Pinpoint the cell where the given text exists, returning its (x, y) midpoint coordinate. 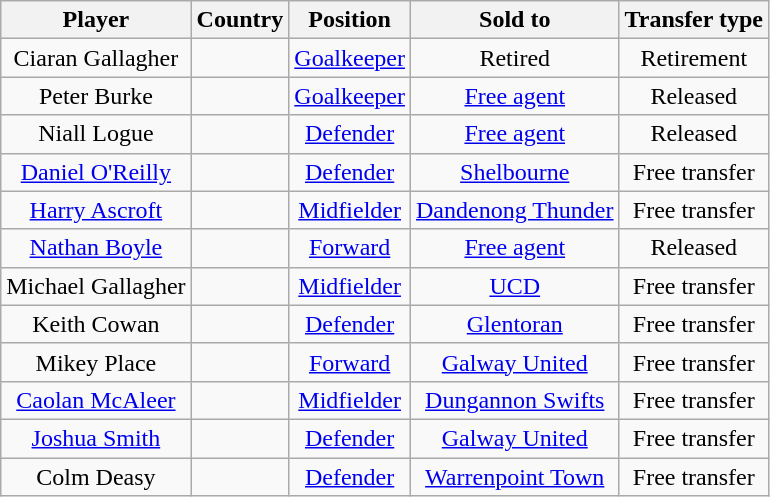
Joshua Smith (96, 438)
Country (240, 20)
Peter Burke (96, 96)
Position (350, 20)
Ciaran Gallagher (96, 58)
Glentoran (514, 324)
Player (96, 20)
UCD (514, 286)
Mikey Place (96, 362)
Caolan McAleer (96, 400)
Dungannon Swifts (514, 400)
Daniel O'Reilly (96, 172)
Michael Gallagher (96, 286)
Shelbourne (514, 172)
Colm Deasy (96, 477)
Keith Cowan (96, 324)
Retired (514, 58)
Nathan Boyle (96, 248)
Transfer type (694, 20)
Sold to (514, 20)
Dandenong Thunder (514, 210)
Niall Logue (96, 134)
Harry Ascroft (96, 210)
Retirement (694, 58)
Warrenpoint Town (514, 477)
